Return [X, Y] of the center of cell containing provided text 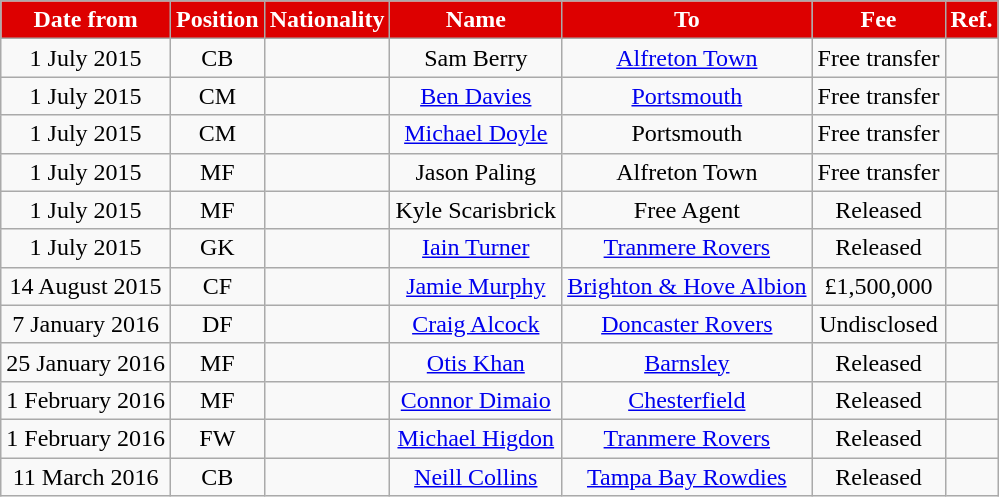
Michael Higdon [476, 438]
Michael Doyle [476, 134]
Jason Paling [476, 172]
11 March 2016 [86, 477]
CF [217, 286]
Jamie Murphy [476, 286]
25 January 2016 [86, 362]
Position [217, 20]
14 August 2015 [86, 286]
Connor Dimaio [476, 400]
Otis Khan [476, 362]
Nationality [327, 20]
To [687, 20]
Ben Davies [476, 96]
Ref. [972, 20]
Fee [878, 20]
Sam Berry [476, 58]
Kyle Scarisbrick [476, 210]
Iain Turner [476, 248]
Free Agent [687, 210]
Undisclosed [878, 324]
Brighton & Hove Albion [687, 286]
Chesterfield [687, 400]
7 January 2016 [86, 324]
Neill Collins [476, 477]
Doncaster Rovers [687, 324]
DF [217, 324]
Date from [86, 20]
Name [476, 20]
Craig Alcock [476, 324]
£1,500,000 [878, 286]
GK [217, 248]
Tampa Bay Rowdies [687, 477]
FW [217, 438]
Barnsley [687, 362]
